Provide the [X, Y] coordinate of the cell's center where the given text is located.  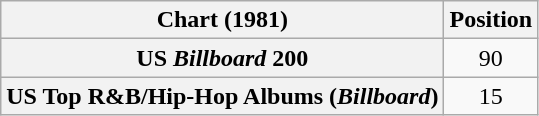
US Billboard 200 [222, 58]
Position [491, 20]
US Top R&B/Hip-Hop Albums (Billboard) [222, 96]
15 [491, 96]
90 [491, 58]
Chart (1981) [222, 20]
